Output the (x, y) coordinate of the center of the cell containing the given text.  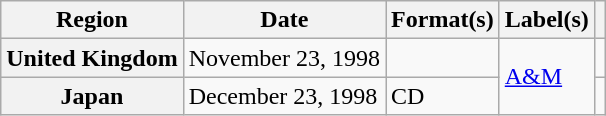
A&M (546, 77)
United Kingdom (92, 58)
CD (443, 96)
Label(s) (546, 20)
November 23, 1998 (284, 58)
Format(s) (443, 20)
Region (92, 20)
Japan (92, 96)
December 23, 1998 (284, 96)
Date (284, 20)
